Provide the [X, Y] coordinate of the cell's center where the given text is located.  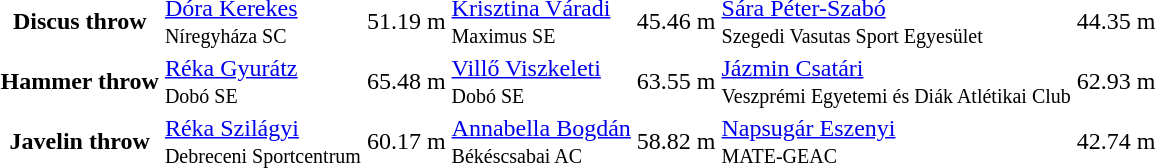
Jázmin CsatáriVeszprémi Egyetemi és Diák Atlétikai Club [896, 82]
Réka GyurátzDobó SE [262, 82]
63.55 m [676, 82]
65.48 m [406, 82]
Villő ViszkeletiDobó SE [541, 82]
